Return the (X, Y) coordinate for the center point of the cell that contains the specified text.  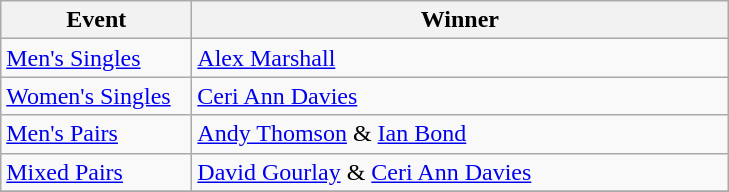
Andy Thomson & Ian Bond (460, 134)
Mixed Pairs (96, 172)
Men's Pairs (96, 134)
David Gourlay & Ceri Ann Davies (460, 172)
Ceri Ann Davies (460, 96)
Alex Marshall (460, 58)
Event (96, 20)
Men's Singles (96, 58)
Women's Singles (96, 96)
Winner (460, 20)
